Scan for the cell matching the given text and deliver its [x, y] coordinate at center. 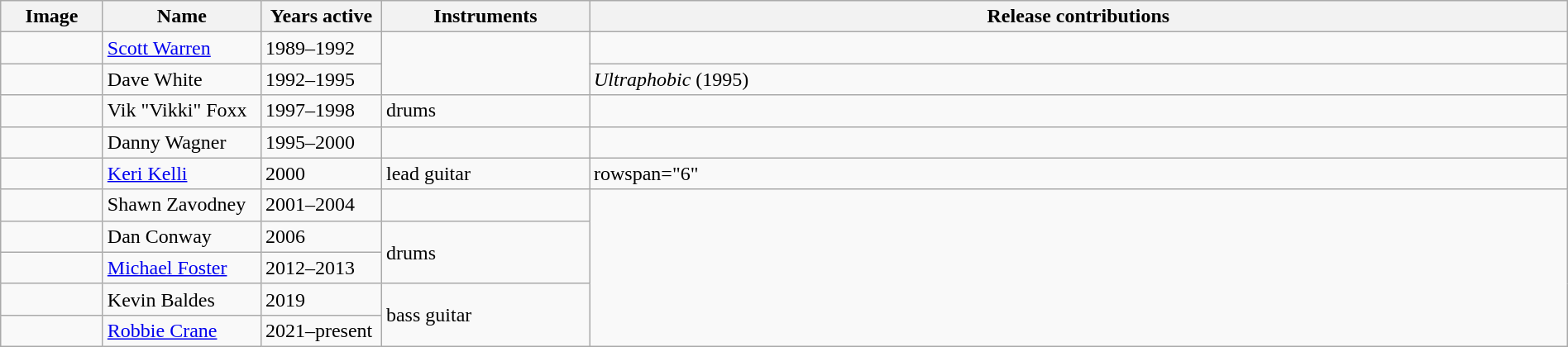
rowspan="6" [1078, 173]
Image [52, 17]
Vik "Vikki" Foxx [182, 111]
Ultraphobic (1995) [1078, 79]
1995–2000 [321, 142]
Robbie Crane [182, 330]
2006 [321, 236]
2001–2004 [321, 205]
2019 [321, 299]
Years active [321, 17]
lead guitar [485, 173]
2021–present [321, 330]
Release contributions [1078, 17]
Name [182, 17]
Instruments [485, 17]
bass guitar [485, 315]
1997–1998 [321, 111]
Michael Foster [182, 268]
Keri Kelli [182, 173]
Scott Warren [182, 48]
1992–1995 [321, 79]
2000 [321, 173]
1989–1992 [321, 48]
Dave White [182, 79]
Shawn Zavodney [182, 205]
Kevin Baldes [182, 299]
Dan Conway [182, 236]
2012–2013 [321, 268]
Danny Wagner [182, 142]
